Provide the (x, y) coordinate of the cell's center where the given text is located.  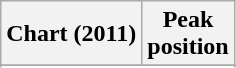
Chart (2011) (72, 34)
Peakposition (188, 34)
